Find where the given text appears and provide that cell's center as (x, y) coordinate. 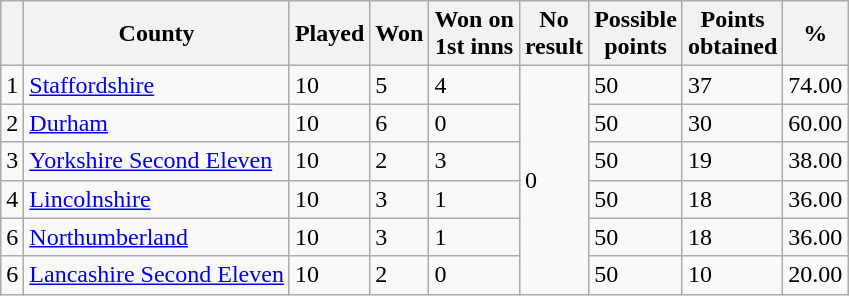
Played (329, 34)
Noresult (554, 34)
60.00 (816, 123)
County (157, 34)
Durham (157, 123)
Lincolnshire (157, 199)
30 (732, 123)
Staffordshire (157, 85)
Won on1st inns (474, 34)
74.00 (816, 85)
Lancashire Second Eleven (157, 275)
Northumberland (157, 237)
20.00 (816, 275)
% (816, 34)
Won (400, 34)
5 (400, 85)
Possiblepoints (636, 34)
Pointsobtained (732, 34)
Yorkshire Second Eleven (157, 161)
19 (732, 161)
37 (732, 85)
38.00 (816, 161)
